From the cell containing the given text, extract its center point as [x, y] coordinate. 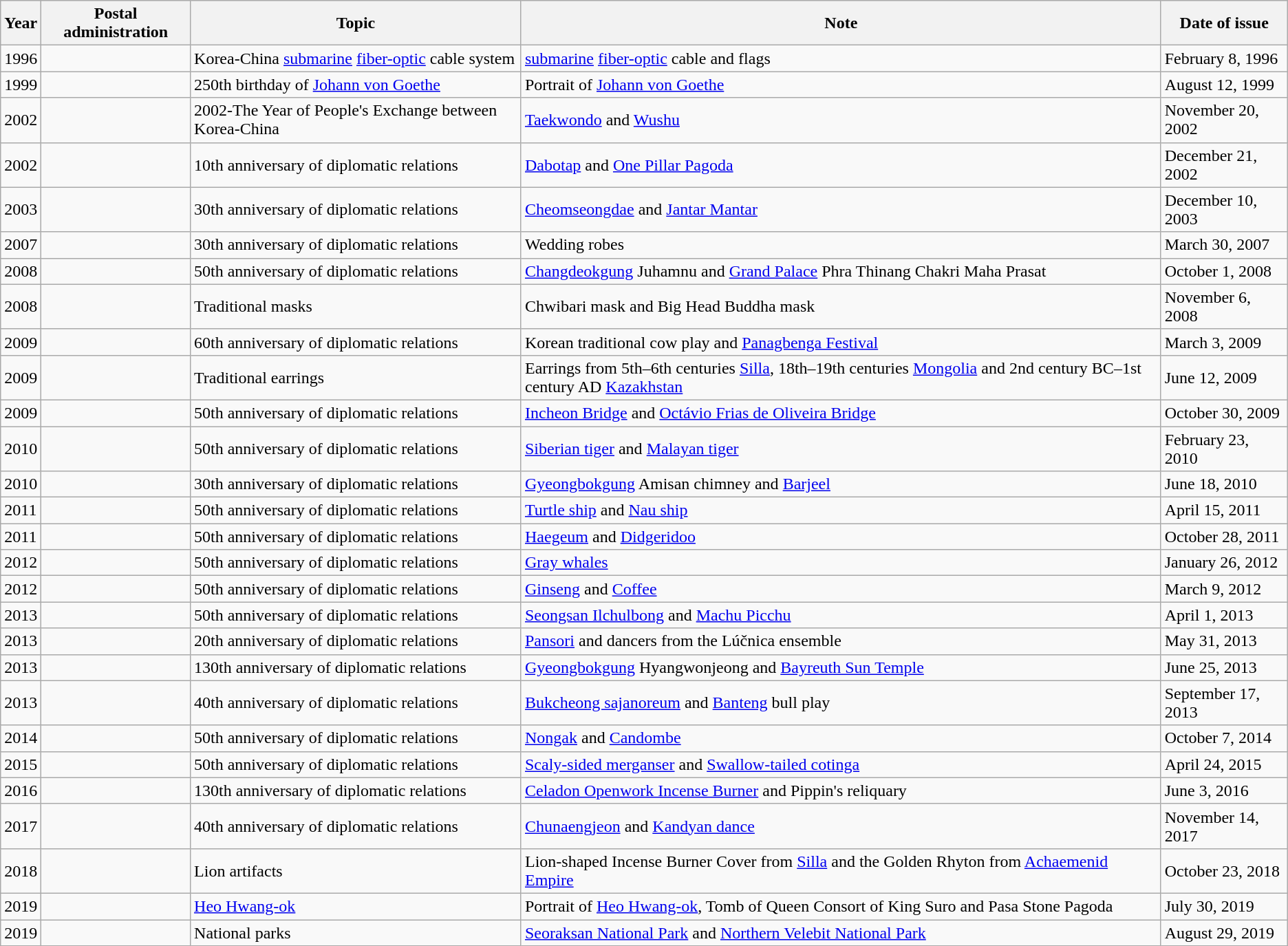
March 9, 2012 [1224, 589]
Traditional masks [356, 307]
Seongsan Ilchulbong and Machu Picchu [841, 615]
October 30, 2009 [1224, 413]
Nongak and Candombe [841, 738]
National parks [356, 932]
Pansori and dancers from the Lúčnica ensemble [841, 641]
November 6, 2008 [1224, 307]
Seoraksan National Park and Northern Velebit National Park [841, 932]
June 12, 2009 [1224, 377]
10th anniversary of diplomatic relations [356, 165]
April 24, 2015 [1224, 764]
20th anniversary of diplomatic relations [356, 641]
2016 [21, 791]
Heo Hwang-ok [356, 906]
March 30, 2007 [1224, 245]
September 17, 2013 [1224, 703]
Wedding robes [841, 245]
Cheomseongdae and Jantar Mantar [841, 209]
July 30, 2019 [1224, 906]
Chwibari mask and Big Head Buddha mask [841, 307]
Dabotap and One Pillar Pagoda [841, 165]
March 3, 2009 [1224, 342]
Date of issue [1224, 23]
February 8, 1996 [1224, 58]
2014 [21, 738]
Korean traditional cow play and Panagbenga Festival [841, 342]
2002-The Year of People's Exchange between Korea-China [356, 120]
Siberian tiger and Malayan tiger [841, 449]
June 3, 2016 [1224, 791]
submarine fiber-optic cable and flags [841, 58]
Lion artifacts [356, 871]
Korea-China submarine fiber-optic cable system [356, 58]
1999 [21, 85]
Incheon Bridge and Octávio Frias de Oliveira Bridge [841, 413]
August 12, 1999 [1224, 85]
Gyeongbokgung Hyangwonjeong and Bayreuth Sun Temple [841, 667]
Gyeongbokgung Amisan chimney and Barjeel [841, 484]
October 1, 2008 [1224, 271]
1996 [21, 58]
November 14, 2017 [1224, 826]
Ginseng and Coffee [841, 589]
January 26, 2012 [1224, 563]
Celadon Openwork Incense Burner and Pippin's reliquary [841, 791]
2017 [21, 826]
Taekwondo and Wushu [841, 120]
Portrait of Johann von Goethe [841, 85]
Note [841, 23]
April 1, 2013 [1224, 615]
February 23, 2010 [1224, 449]
December 10, 2003 [1224, 209]
2007 [21, 245]
Gray whales [841, 563]
October 23, 2018 [1224, 871]
Scaly-sided merganser and Swallow-tailed cotinga [841, 764]
60th anniversary of diplomatic relations [356, 342]
October 7, 2014 [1224, 738]
Traditional earrings [356, 377]
May 31, 2013 [1224, 641]
2018 [21, 871]
Portrait of Heo Hwang-ok, Tomb of Queen Consort of King Suro and Pasa Stone Pagoda [841, 906]
Bukcheong sajanoreum and Banteng bull play [841, 703]
Earrings from 5th–6th centuries Silla, 18th–19th centuries Mongolia and 2nd century BC–1st century AD Kazakhstan [841, 377]
2015 [21, 764]
August 29, 2019 [1224, 932]
June 18, 2010 [1224, 484]
Turtle ship and Nau ship [841, 510]
April 15, 2011 [1224, 510]
Topic [356, 23]
2003 [21, 209]
250th birthday of Johann von Goethe [356, 85]
June 25, 2013 [1224, 667]
Year [21, 23]
Postal administration [116, 23]
November 20, 2002 [1224, 120]
October 28, 2011 [1224, 537]
Chunaengjeon and Kandyan dance [841, 826]
Haegeum and Didgeridoo [841, 537]
December 21, 2002 [1224, 165]
Changdeokgung Juhamnu and Grand Palace Phra Thinang Chakri Maha Prasat [841, 271]
Lion-shaped Incense Burner Cover from Silla and the Golden Rhyton from Achaemenid Empire [841, 871]
